Determine the [x, y] coordinate at the center of the cell enclosing the given text.  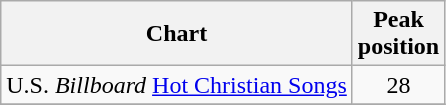
Peakposition [398, 34]
Chart [177, 34]
28 [398, 85]
U.S. Billboard Hot Christian Songs [177, 85]
